Return the [X, Y] coordinate for the center point of the cell that contains the specified text.  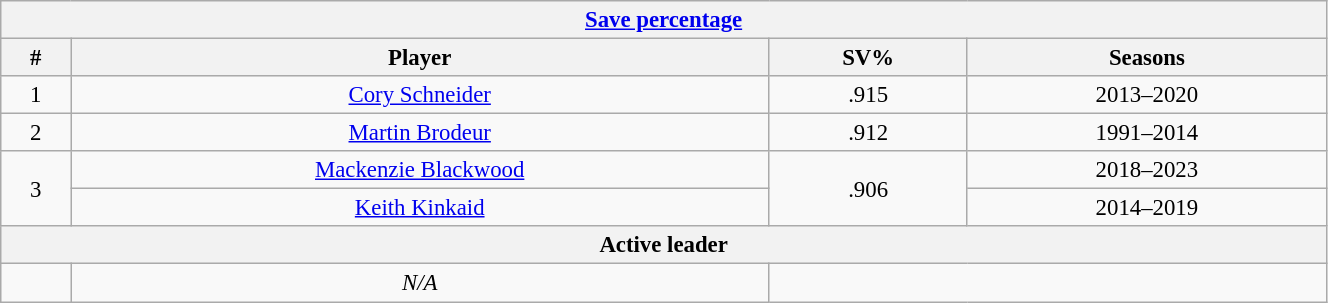
2014–2019 [1146, 208]
SV% [868, 58]
2018–2023 [1146, 170]
.915 [868, 95]
2013–2020 [1146, 95]
1 [36, 95]
Seasons [1146, 58]
Cory Schneider [420, 95]
Mackenzie Blackwood [420, 170]
Active leader [664, 245]
.912 [868, 133]
Keith Kinkaid [420, 208]
3 [36, 188]
# [36, 58]
Player [420, 58]
2 [36, 133]
1991–2014 [1146, 133]
.906 [868, 188]
Martin Brodeur [420, 133]
Save percentage [664, 20]
N/A [420, 283]
